For the text-containing cell, return its midpoint in [x, y] coordinate format. 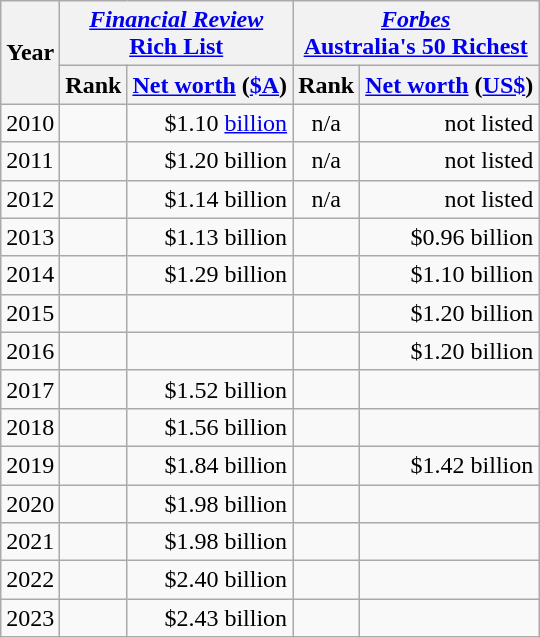
2016 [30, 351]
2023 [30, 618]
$1.29 billion [210, 275]
Financial ReviewRich List [176, 34]
2018 [30, 427]
2010 [30, 123]
$1.52 billion [210, 389]
ForbesAustralia's 50 Richest [416, 34]
$1.56 billion [210, 427]
2012 [30, 199]
2020 [30, 503]
2022 [30, 580]
$1.13 billion [210, 237]
2017 [30, 389]
2011 [30, 161]
2014 [30, 275]
$1.42 billion [450, 465]
$1.14 billion [210, 199]
2013 [30, 237]
$1.84 billion [210, 465]
2019 [30, 465]
Net worth ($A) [210, 85]
$2.40 billion [210, 580]
$2.43 billion [210, 618]
Net worth (US$) [450, 85]
2021 [30, 542]
Year [30, 52]
$0.96 billion [450, 237]
2015 [30, 313]
